Search for the cell housing the specified text and yield its [X, Y] center coordinate. 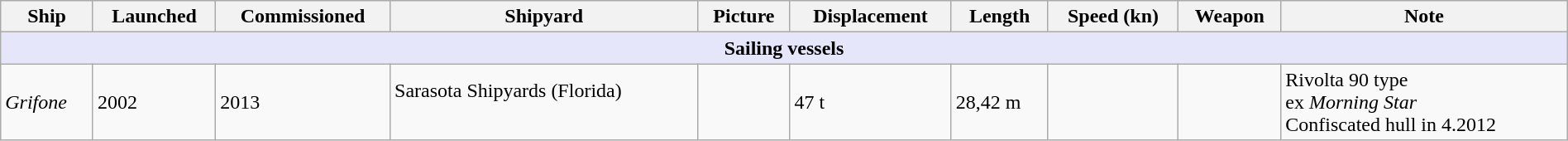
Shipyard [544, 17]
Sailing vessels [784, 48]
Displacement [870, 17]
Weapon [1230, 17]
Grifone [47, 102]
Sarasota Shipyards (Florida) [544, 102]
Picture [744, 17]
Note [1424, 17]
Speed (kn) [1113, 17]
Commissioned [303, 17]
2002 [154, 102]
Ship [47, 17]
Length [999, 17]
Launched [154, 17]
28,42 m [999, 102]
47 t [870, 102]
Rivolta 90 typeex Morning StarConfiscated hull in 4.2012 [1424, 102]
2013 [303, 102]
